Determine the [X, Y] coordinate at the center of the cell enclosing the given text.  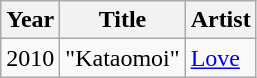
Year [30, 20]
Artist [220, 20]
"Kataomoi" [122, 58]
2010 [30, 58]
Love [220, 58]
Title [122, 20]
